Locate the cell with the specified text and output its (x, y) center coordinate. 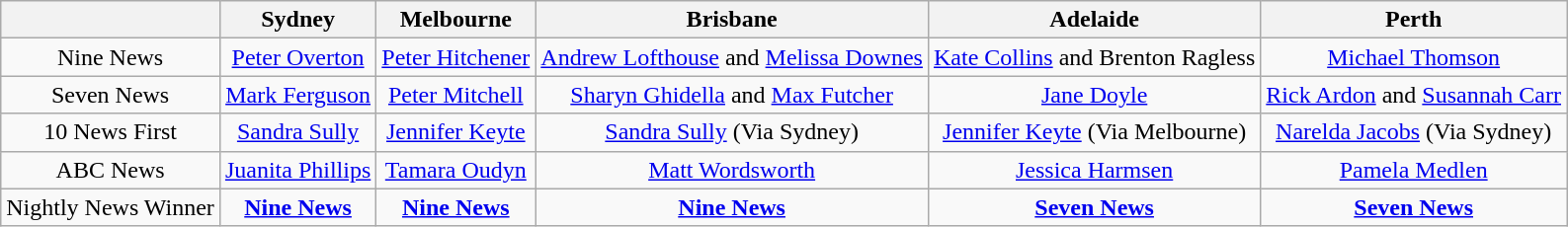
Melbourne (456, 20)
Sandra Sully (297, 132)
Adelaide (1094, 20)
ABC News (111, 170)
Sandra Sully (Via Sydney) (732, 132)
Perth (1414, 20)
Andrew Lofthouse and Melissa Downes (732, 57)
Rick Ardon and Susannah Carr (1414, 95)
Peter Overton (297, 57)
Jessica Harmsen (1094, 170)
Pamela Medlen (1414, 170)
Sydney (297, 20)
Mark Ferguson (297, 95)
Tamara Oudyn (456, 170)
Brisbane (732, 20)
Peter Mitchell (456, 95)
Jane Doyle (1094, 95)
Michael Thomson (1414, 57)
Sharyn Ghidella and Max Futcher (732, 95)
Nightly News Winner (111, 207)
Narelda Jacobs (Via Sydney) (1414, 132)
Jennifer Keyte (456, 132)
10 News First (111, 132)
Peter Hitchener (456, 57)
Juanita Phillips (297, 170)
Matt Wordsworth (732, 170)
Jennifer Keyte (Via Melbourne) (1094, 132)
Kate Collins and Brenton Ragless (1094, 57)
